Detect which cell encompasses the target text, then output its [X, Y] center coordinate. 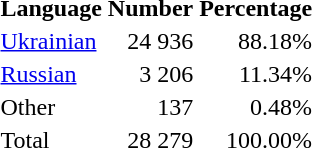
3 206 [150, 74]
137 [150, 107]
24 936 [150, 41]
